Locate the cell with the specified text and output its (x, y) center coordinate. 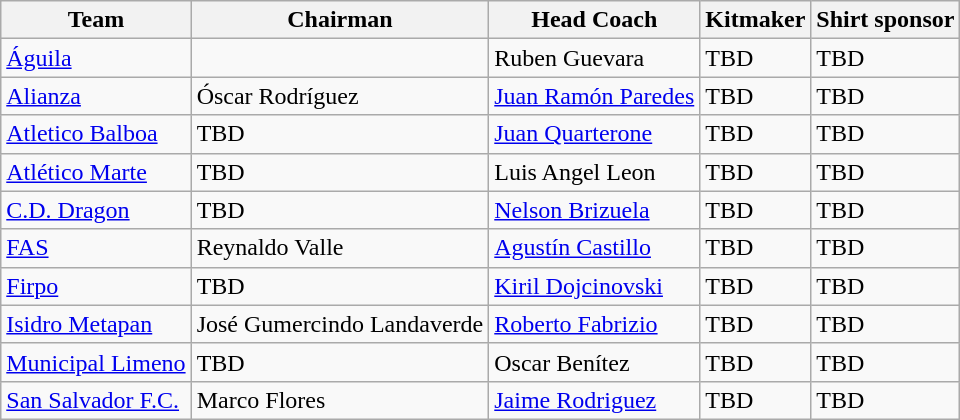
José Gumercindo Landaverde (340, 324)
Chairman (340, 20)
Óscar Rodríguez (340, 96)
San Salvador F.C. (96, 400)
Reynaldo Valle (340, 248)
Águila (96, 58)
Shirt sponsor (886, 20)
Jaime Rodriguez (594, 400)
Kitmaker (756, 20)
Luis Angel Leon (594, 172)
Agustín Castillo (594, 248)
Oscar Benítez (594, 362)
Municipal Limeno (96, 362)
Atletico Balboa (96, 134)
Firpo (96, 286)
Alianza (96, 96)
Juan Quarterone (594, 134)
Nelson Brizuela (594, 210)
Ruben Guevara (594, 58)
Juan Ramón Paredes (594, 96)
Head Coach (594, 20)
Kiril Dojcinovski (594, 286)
Atlético Marte (96, 172)
C.D. Dragon (96, 210)
Roberto Fabrizio (594, 324)
Marco Flores (340, 400)
Isidro Metapan (96, 324)
Team (96, 20)
FAS (96, 248)
